Scan for the cell matching the given text and deliver its [X, Y] coordinate at center. 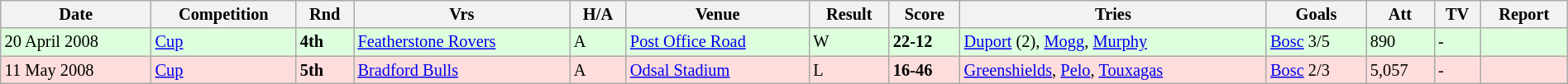
20 April 2008 [76, 42]
Competition [223, 14]
16-46 [925, 70]
TV [1457, 14]
Vrs [461, 14]
5,057 [1400, 70]
Goals [1317, 14]
Result [849, 14]
H/A [598, 14]
Score [925, 14]
W [849, 42]
Duport (2), Mogg, Murphy [1113, 42]
L [849, 70]
5th [325, 70]
Featherstone Rovers [461, 42]
Odsal Stadium [718, 70]
4th [325, 42]
Greenshields, Pelo, Touxagas [1113, 70]
890 [1400, 42]
Report [1523, 14]
Att [1400, 14]
11 May 2008 [76, 70]
Bosc 2/3 [1317, 70]
Bosc 3/5 [1317, 42]
22-12 [925, 42]
Post Office Road [718, 42]
Rnd [325, 14]
Tries [1113, 14]
Date [76, 14]
Bradford Bulls [461, 70]
Venue [718, 14]
